Pinpoint the cell where the given text exists, returning its [X, Y] midpoint coordinate. 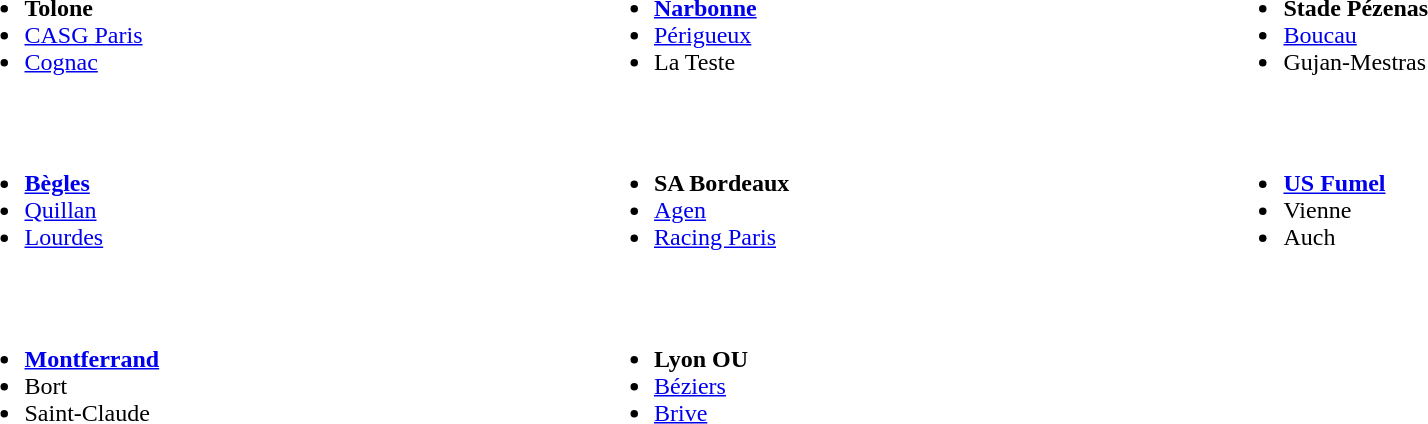
SA BordeauxAgenRacing Paris [899, 197]
